Capture the cell that displays the provided text and extract its [x, y] central coordinate. 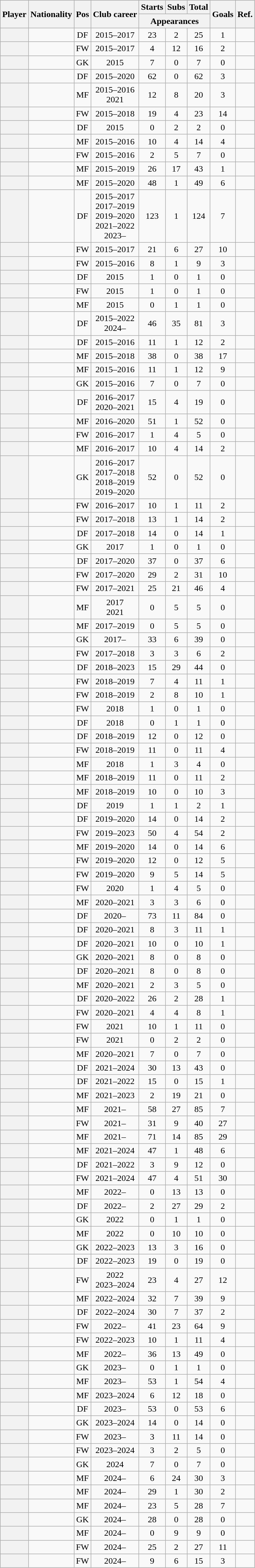
2015–20162021 [115, 95]
Pos [83, 14]
Appearances [175, 21]
2020 [115, 888]
20 [199, 95]
2015–20222024– [115, 324]
Subs [176, 7]
Club career [115, 14]
44 [199, 667]
20222023–2024 [115, 1280]
84 [199, 916]
41 [152, 1326]
Ref. [245, 14]
Total [199, 7]
2021–2023 [115, 1095]
58 [152, 1109]
2019–2023 [115, 833]
18 [199, 1395]
35 [176, 324]
2018–2023 [115, 667]
2016–2020 [115, 421]
64 [199, 1326]
2020– [115, 916]
Starts [152, 7]
20172021 [115, 607]
2017– [115, 640]
2015–20172017–20192019–20202021–20222023– [115, 216]
73 [152, 916]
123 [152, 216]
40 [199, 1123]
50 [152, 833]
2016–20172017–20182018–20192019–2020 [115, 477]
2024 [115, 1464]
2017–2019 [115, 626]
2015–2019 [115, 169]
2020–2022 [115, 999]
Player [14, 14]
24 [176, 1478]
Goals [223, 14]
2017–2021 [115, 588]
124 [199, 216]
2019 [115, 805]
32 [152, 1298]
33 [152, 640]
81 [199, 324]
2017 [115, 547]
36 [152, 1354]
Nationality [51, 14]
71 [152, 1137]
2016–20172020–2021 [115, 402]
